For the text-containing cell, return its midpoint in [X, Y] coordinate format. 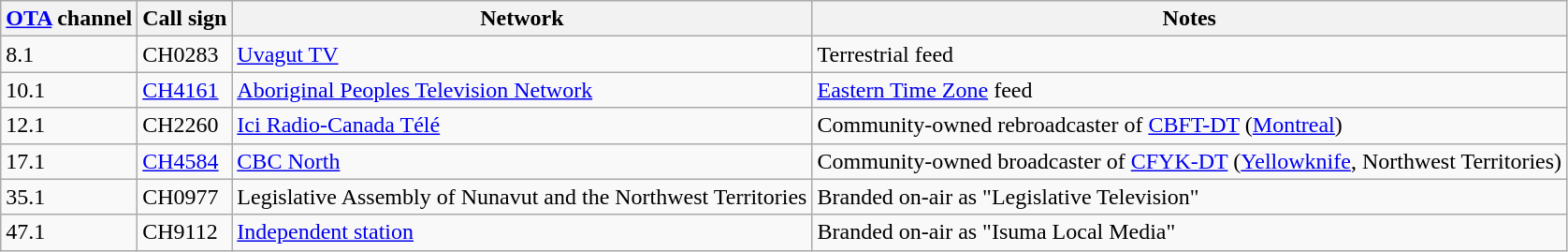
12.1 [69, 126]
CH4584 [185, 161]
Branded on-air as "Legislative Television" [1190, 197]
CBC North [522, 161]
Terrestrial feed [1190, 54]
Branded on-air as "Isuma Local Media" [1190, 232]
Notes [1190, 19]
Ici Radio-Canada Télé [522, 126]
Independent station [522, 232]
8.1 [69, 54]
17.1 [69, 161]
Community-owned rebroadcaster of CBFT-DT (Montreal) [1190, 126]
CH0977 [185, 197]
Legislative Assembly of Nunavut and the Northwest Territories [522, 197]
Uvagut TV [522, 54]
35.1 [69, 197]
Network [522, 19]
CH4161 [185, 90]
Aboriginal Peoples Television Network [522, 90]
47.1 [69, 232]
CH9112 [185, 232]
CH0283 [185, 54]
Call sign [185, 19]
OTA channel [69, 19]
CH2260 [185, 126]
Community-owned broadcaster of CFYK-DT (Yellowknife, Northwest Territories) [1190, 161]
Eastern Time Zone feed [1190, 90]
10.1 [69, 90]
